Capture the cell that displays the provided text and extract its (x, y) central coordinate. 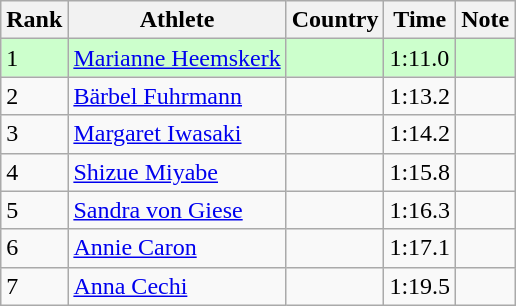
Rank (34, 20)
1:11.0 (420, 58)
Athlete (177, 20)
1:19.5 (420, 286)
Bärbel Fuhrmann (177, 96)
Margaret Iwasaki (177, 134)
7 (34, 286)
5 (34, 210)
4 (34, 172)
Country (335, 20)
1:15.8 (420, 172)
1:16.3 (420, 210)
Time (420, 20)
Shizue Miyabe (177, 172)
1:17.1 (420, 248)
Sandra von Giese (177, 210)
Marianne Heemskerk (177, 58)
Note (486, 20)
Anna Cechi (177, 286)
2 (34, 96)
6 (34, 248)
Annie Caron (177, 248)
1:13.2 (420, 96)
3 (34, 134)
1:14.2 (420, 134)
1 (34, 58)
